Identify which cell holds the provided text, then report its [x, y] central coordinate. 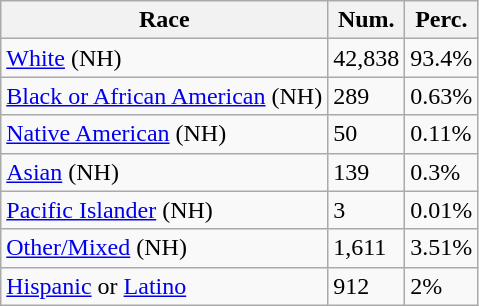
0.11% [442, 134]
1,611 [366, 248]
3.51% [442, 248]
0.01% [442, 210]
Native American (NH) [164, 134]
3 [366, 210]
Other/Mixed (NH) [164, 248]
Perc. [442, 20]
42,838 [366, 58]
2% [442, 286]
0.63% [442, 96]
Hispanic or Latino [164, 286]
93.4% [442, 58]
Num. [366, 20]
Pacific Islander (NH) [164, 210]
0.3% [442, 172]
White (NH) [164, 58]
912 [366, 286]
139 [366, 172]
Race [164, 20]
Black or African American (NH) [164, 96]
50 [366, 134]
289 [366, 96]
Asian (NH) [164, 172]
